Search for the cell housing the specified text and yield its (x, y) center coordinate. 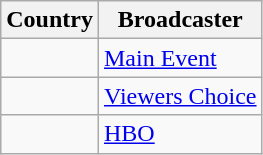
Country (50, 20)
Broadcaster (180, 20)
Viewers Choice (180, 96)
Main Event (180, 58)
HBO (180, 134)
